Return (x, y) of the center of cell containing provided text 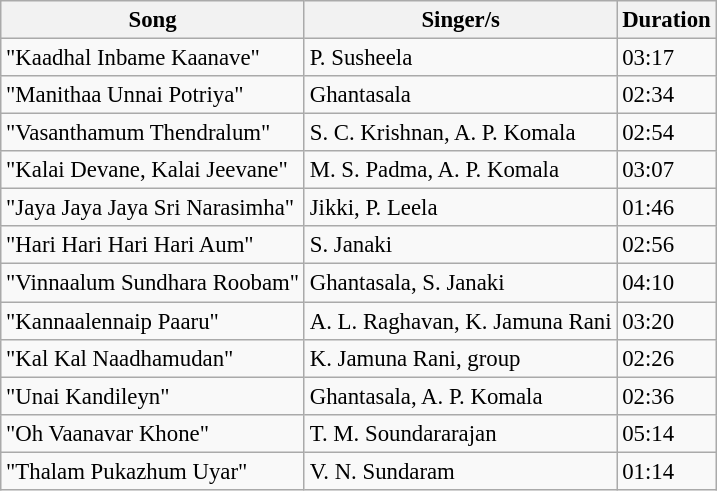
02:34 (666, 95)
Ghantasala, S. Janaki (460, 283)
"Vasanthamum Thendralum" (153, 133)
V. N. Sundaram (460, 471)
03:17 (666, 58)
Jikki, P. Leela (460, 208)
Song (153, 20)
02:26 (666, 358)
S. C. Krishnan, A. P. Komala (460, 133)
"Oh Vaanavar Khone" (153, 433)
Ghantasala, A. P. Komala (460, 396)
P. Susheela (460, 58)
"Vinnaalum Sundhara Roobam" (153, 283)
A. L. Raghavan, K. Jamuna Rani (460, 321)
"Kannaalennaip Paaru" (153, 321)
"Unai Kandileyn" (153, 396)
Singer/s (460, 20)
02:54 (666, 133)
03:20 (666, 321)
Duration (666, 20)
02:56 (666, 245)
05:14 (666, 433)
01:46 (666, 208)
02:36 (666, 396)
K. Jamuna Rani, group (460, 358)
S. Janaki (460, 245)
"Thalam Pukazhum Uyar" (153, 471)
03:07 (666, 170)
"Manithaa Unnai Potriya" (153, 95)
"Kalai Devane, Kalai Jeevane" (153, 170)
01:14 (666, 471)
04:10 (666, 283)
"Jaya Jaya Jaya Sri Narasimha" (153, 208)
"Kal Kal Naadhamudan" (153, 358)
Ghantasala (460, 95)
T. M. Soundararajan (460, 433)
M. S. Padma, A. P. Komala (460, 170)
"Hari Hari Hari Hari Aum" (153, 245)
"Kaadhal Inbame Kaanave" (153, 58)
